Provide the [X, Y] coordinate of the cell's center where the given text is located.  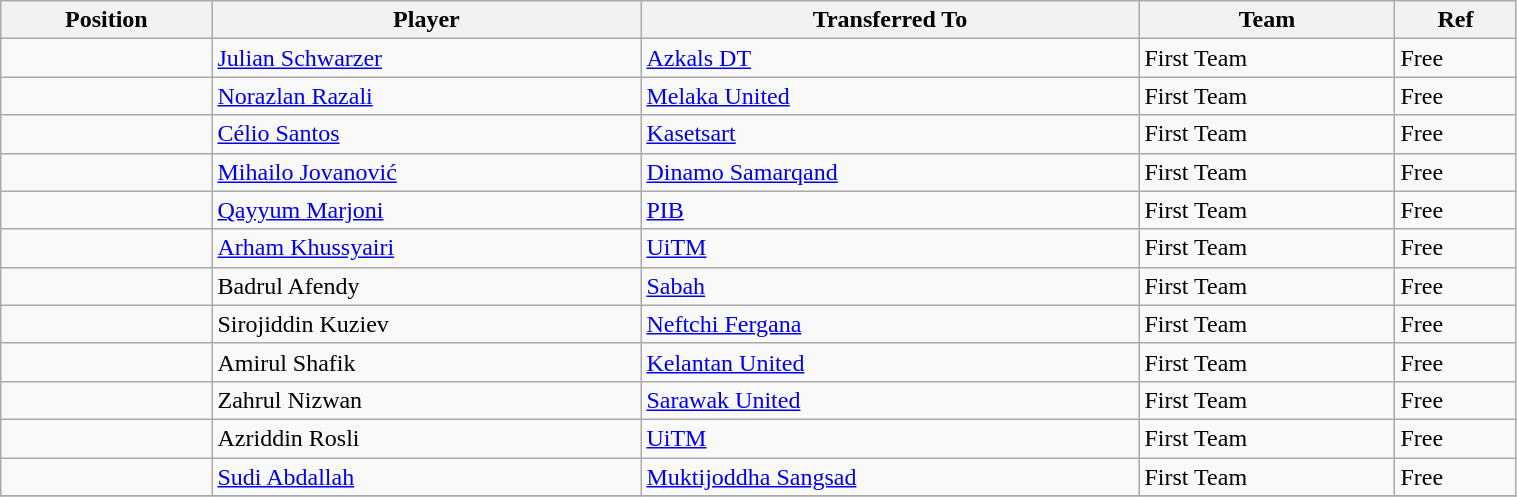
Melaka United [890, 96]
Mihailo Jovanović [426, 172]
PIB [890, 210]
Arham Khussyairi [426, 248]
Badrul Afendy [426, 286]
Sabah [890, 286]
Amirul Shafik [426, 362]
Sudi Abdallah [426, 477]
Julian Schwarzer [426, 58]
Azriddin Rosli [426, 438]
Norazlan Razali [426, 96]
Dinamo Samarqand [890, 172]
Célio Santos [426, 134]
Neftchi Fergana [890, 324]
Sirojiddin Kuziev [426, 324]
Zahrul Nizwan [426, 400]
Player [426, 20]
Kasetsart [890, 134]
Azkals DT [890, 58]
Muktijoddha Sangsad [890, 477]
Kelantan United [890, 362]
Transferred To [890, 20]
Qayyum Marjoni [426, 210]
Sarawak United [890, 400]
Position [106, 20]
Team [1267, 20]
Ref [1456, 20]
